Find where the given text appears and provide that cell's center as [x, y] coordinate. 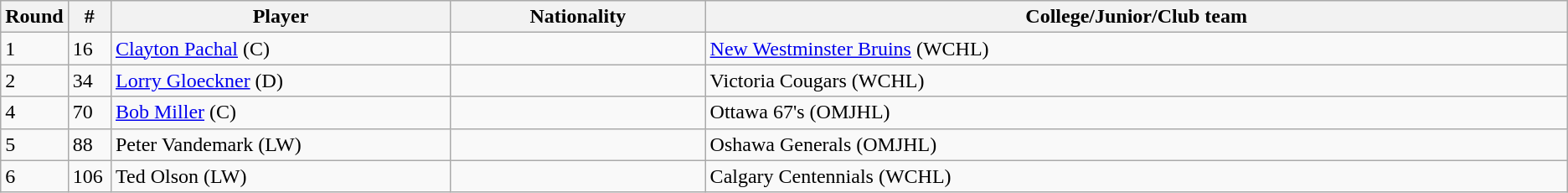
Clayton Pachal (C) [280, 49]
88 [89, 144]
4 [34, 112]
34 [89, 81]
Bob Miller (C) [280, 112]
Oshawa Generals (OMJHL) [1136, 144]
Peter Vandemark (LW) [280, 144]
Lorry Gloeckner (D) [280, 81]
1 [34, 49]
# [89, 17]
Nationality [578, 17]
New Westminster Bruins (WCHL) [1136, 49]
Calgary Centennials (WCHL) [1136, 176]
106 [89, 176]
Victoria Cougars (WCHL) [1136, 81]
5 [34, 144]
6 [34, 176]
Player [280, 17]
16 [89, 49]
College/Junior/Club team [1136, 17]
70 [89, 112]
Ottawa 67's (OMJHL) [1136, 112]
2 [34, 81]
Round [34, 17]
Ted Olson (LW) [280, 176]
